From the cell containing the given text, extract its center point as [x, y] coordinate. 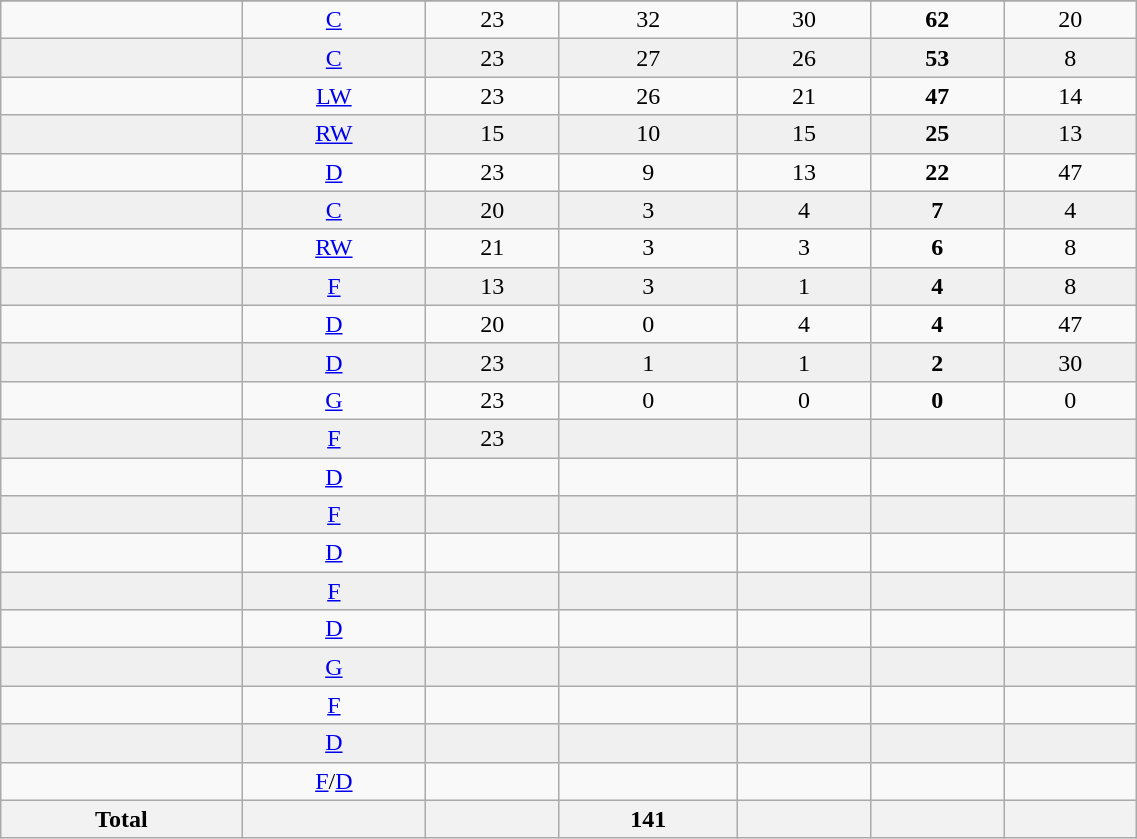
2 [938, 362]
22 [938, 172]
32 [648, 20]
Total [122, 819]
LW [334, 96]
62 [938, 20]
9 [648, 172]
25 [938, 134]
F/D [334, 781]
141 [648, 819]
27 [648, 58]
14 [1070, 96]
53 [938, 58]
10 [648, 134]
6 [938, 248]
7 [938, 210]
